Capture the cell that displays the provided text and extract its (X, Y) central coordinate. 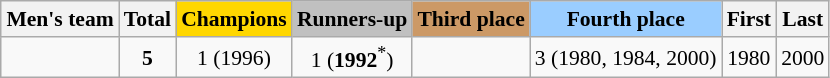
Third place (470, 19)
5 (148, 58)
1 (1996) (234, 58)
2000 (802, 58)
3 (1980, 1984, 2000) (626, 58)
1 (1992*) (352, 58)
1980 (749, 58)
Champions (234, 19)
Fourth place (626, 19)
Runners-up (352, 19)
Total (148, 19)
First (749, 19)
Last (802, 19)
Men's team (60, 19)
